Search for the cell housing the specified text and yield its (x, y) center coordinate. 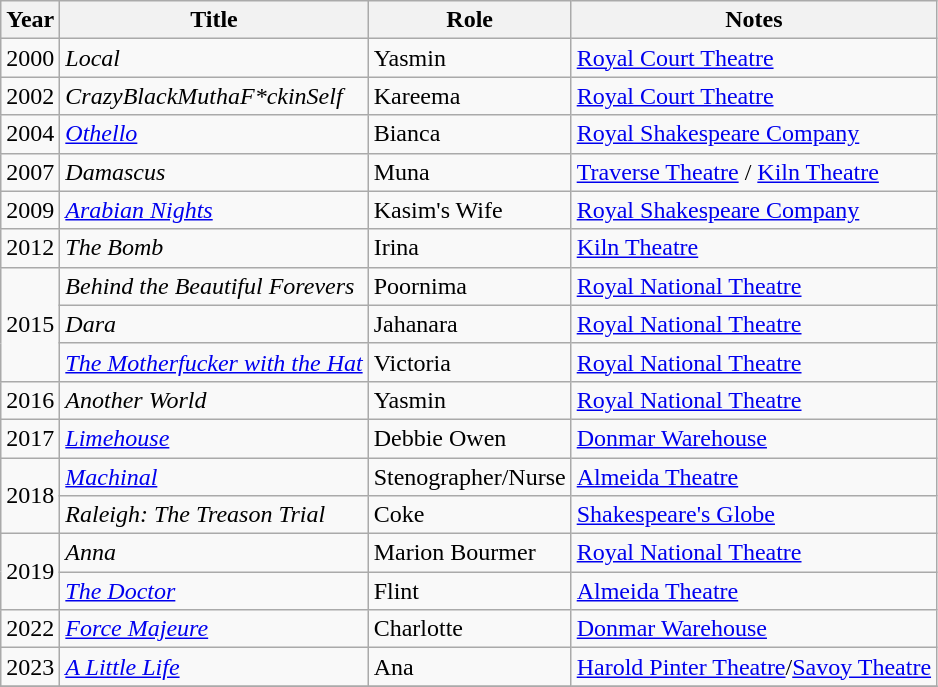
Machinal (214, 477)
Stenographer/Nurse (470, 477)
Irina (470, 248)
The Bomb (214, 248)
2012 (30, 248)
Coke (470, 515)
Kasim's Wife (470, 210)
Debbie Owen (470, 438)
Muna (470, 172)
2016 (30, 400)
Local (214, 58)
Kiln Theatre (754, 248)
Anna (214, 553)
Bianca (470, 134)
Behind the Beautiful Forevers (214, 286)
2007 (30, 172)
CrazyBlackMuthaF*ckinSelf (214, 96)
Notes (754, 20)
2000 (30, 58)
Jahanara (470, 324)
Shakespeare's Globe (754, 515)
Victoria (470, 362)
2019 (30, 572)
The Motherfucker with the Hat (214, 362)
2018 (30, 496)
Charlotte (470, 629)
Poornima (470, 286)
2022 (30, 629)
2017 (30, 438)
Ana (470, 667)
The Doctor (214, 591)
Raleigh: The Treason Trial (214, 515)
Arabian Nights (214, 210)
Role (470, 20)
2015 (30, 324)
Flint (470, 591)
Limehouse (214, 438)
Damascus (214, 172)
2002 (30, 96)
Force Majeure (214, 629)
Traverse Theatre / Kiln Theatre (754, 172)
2009 (30, 210)
Another World (214, 400)
2023 (30, 667)
2004 (30, 134)
Year (30, 20)
Harold Pinter Theatre/Savoy Theatre (754, 667)
Kareema (470, 96)
Othello (214, 134)
Title (214, 20)
A Little Life (214, 667)
Dara (214, 324)
Marion Bourmer (470, 553)
